Locate the cell with the specified text and output its (X, Y) center coordinate. 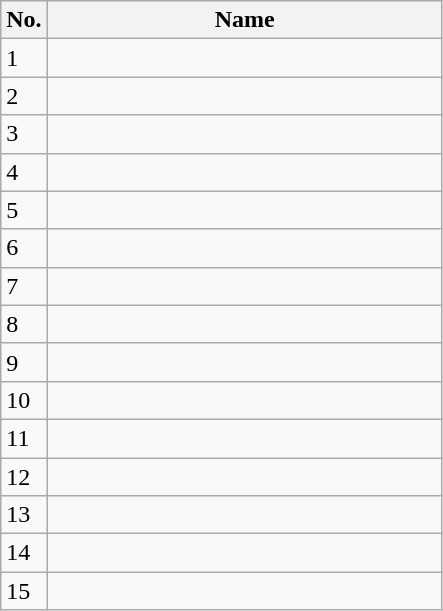
8 (24, 324)
5 (24, 210)
7 (24, 286)
3 (24, 134)
6 (24, 248)
9 (24, 362)
2 (24, 96)
4 (24, 172)
1 (24, 58)
10 (24, 400)
Name (244, 20)
12 (24, 477)
14 (24, 553)
15 (24, 591)
13 (24, 515)
11 (24, 438)
No. (24, 20)
